Provide the (x, y) coordinate of the cell's center where the given text is located.  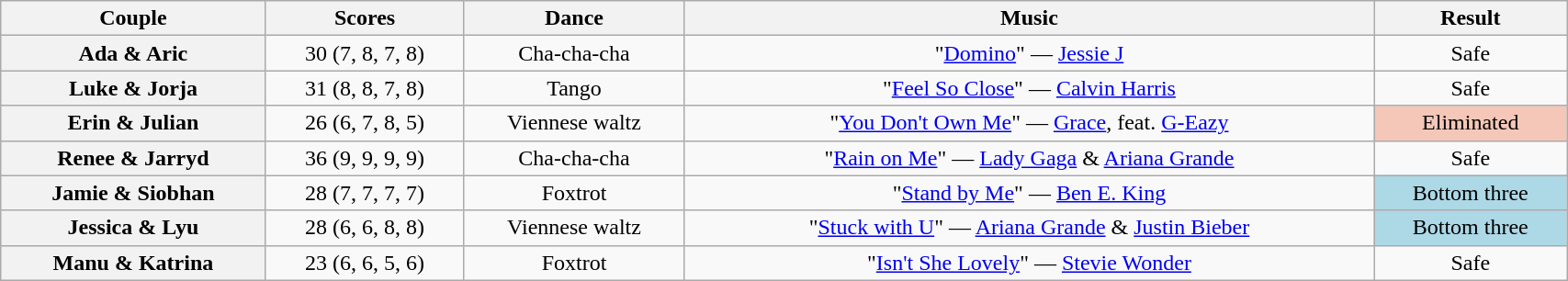
36 (9, 9, 9, 9) (365, 158)
"You Don't Own Me" — Grace, feat. G-Eazy (1029, 123)
"Stand by Me" — Ben E. King (1029, 193)
"Isn't She Lovely" — Stevie Wonder (1029, 263)
Tango (574, 88)
Scores (365, 18)
Renee & Jarryd (133, 158)
28 (6, 6, 8, 8) (365, 228)
26 (6, 7, 8, 5) (365, 123)
30 (7, 8, 7, 8) (365, 53)
31 (8, 8, 7, 8) (365, 88)
Couple (133, 18)
Music (1029, 18)
28 (7, 7, 7, 7) (365, 193)
Dance (574, 18)
"Stuck with U" — Ariana Grande & Justin Bieber (1029, 228)
Eliminated (1471, 123)
Manu & Katrina (133, 263)
23 (6, 6, 5, 6) (365, 263)
"Domino" — Jessie J (1029, 53)
Jessica & Lyu (133, 228)
Jamie & Siobhan (133, 193)
"Feel So Close" — Calvin Harris (1029, 88)
Result (1471, 18)
"Rain on Me" — Lady Gaga & Ariana Grande (1029, 158)
Ada & Aric (133, 53)
Erin & Julian (133, 123)
Luke & Jorja (133, 88)
